Search for the cell housing the specified text and yield its [X, Y] center coordinate. 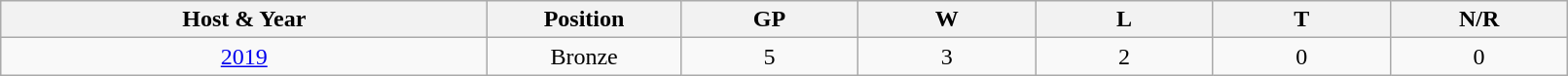
2019 [244, 57]
2 [1124, 57]
Position [584, 19]
Host & Year [244, 19]
T [1301, 19]
L [1124, 19]
Bronze [584, 57]
5 [769, 57]
GP [769, 19]
N/R [1478, 19]
W [947, 19]
3 [947, 57]
